Capture the cell that displays the provided text and extract its (x, y) central coordinate. 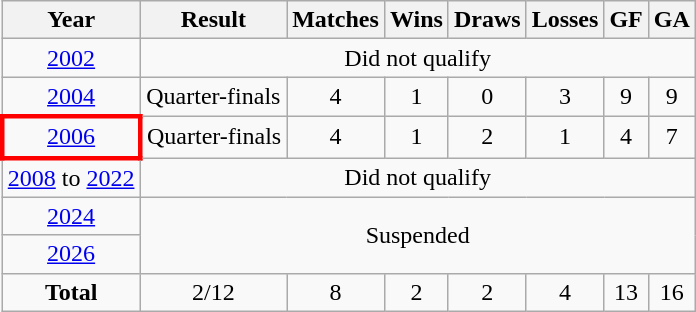
Wins (416, 20)
Draws (487, 20)
Matches (336, 20)
GF (626, 20)
Total (71, 292)
Year (71, 20)
Result (214, 20)
2/12 (214, 292)
GA (672, 20)
2026 (71, 254)
2008 to 2022 (71, 178)
3 (565, 97)
2002 (71, 58)
2024 (71, 216)
0 (487, 97)
Losses (565, 20)
2006 (71, 136)
7 (672, 136)
16 (672, 292)
13 (626, 292)
2004 (71, 97)
Suspended (418, 235)
8 (336, 292)
